Scan for the cell matching the given text and deliver its (X, Y) coordinate at center. 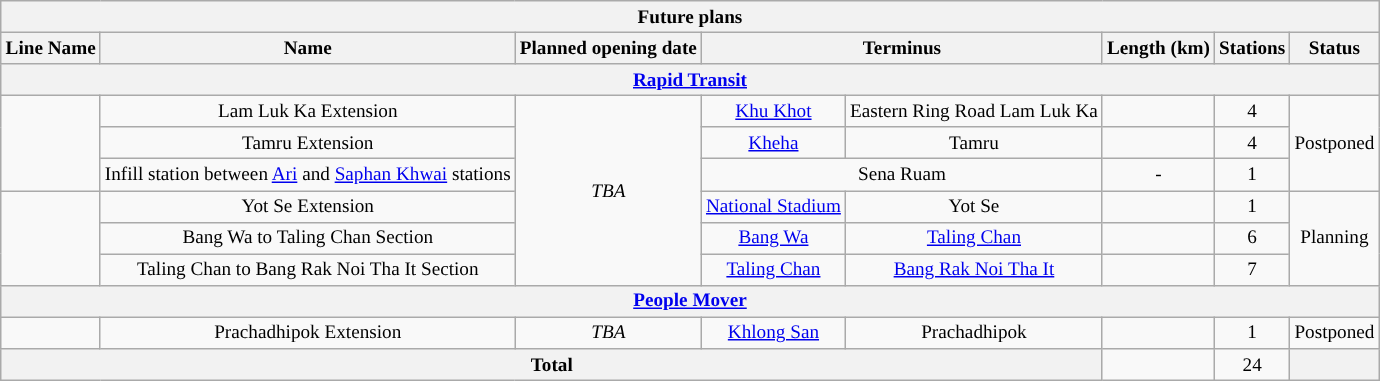
Terminus (902, 48)
Line Name (50, 48)
Rapid Transit (690, 80)
Eastern Ring Road Lam Luk Ka (974, 112)
Future plans (690, 17)
Khu Khot (773, 112)
National Stadium (773, 207)
Bang Wa (773, 238)
Total (552, 365)
Kheha (773, 143)
Yot Se (974, 207)
Infill station between Ari and Saphan Khwai stations (308, 175)
Prachadhipok (974, 333)
Prachadhipok Extension (308, 333)
Name (308, 48)
Sena Ruam (902, 175)
Length (km) (1158, 48)
6 (1252, 238)
Planned opening date (608, 48)
Lam Luk Ka Extension (308, 112)
People Mover (690, 302)
Yot Se Extension (308, 207)
Bang Rak Noi Tha It (974, 270)
Tamru (974, 143)
- (1158, 175)
Status (1334, 48)
Bang Wa to Taling Chan Section (308, 238)
Stations (1252, 48)
Planning (1334, 238)
24 (1252, 365)
Tamru Extension (308, 143)
Taling Chan to Bang Rak Noi Tha It Section (308, 270)
Khlong San (773, 333)
7 (1252, 270)
